Locate the cell with the specified text and output its (x, y) center coordinate. 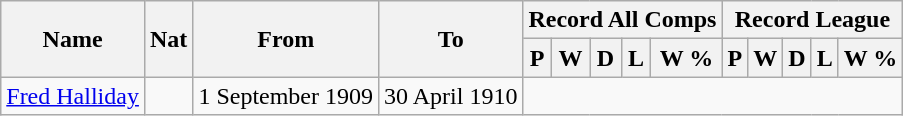
Name (73, 39)
Fred Halliday (73, 96)
1 September 1909 (286, 96)
Record All Comps (622, 20)
Nat (168, 39)
To (451, 39)
Record League (812, 20)
30 April 1910 (451, 96)
From (286, 39)
